From the cell containing the given text, extract its center point as (x, y) coordinate. 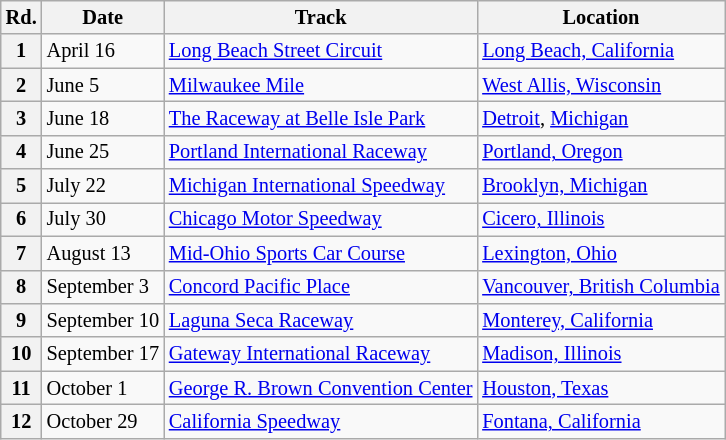
Gateway International Raceway (320, 354)
Portland, Oregon (600, 152)
June 5 (103, 85)
Date (103, 17)
Portland International Raceway (320, 152)
Brooklyn, Michigan (600, 186)
8 (22, 287)
California Speedway (320, 421)
Long Beach Street Circuit (320, 51)
1 (22, 51)
Vancouver, British Columbia (600, 287)
5 (22, 186)
Houston, Texas (600, 388)
4 (22, 152)
Milwaukee Mile (320, 85)
Chicago Motor Speedway (320, 219)
October 29 (103, 421)
June 18 (103, 118)
Long Beach, California (600, 51)
September 3 (103, 287)
12 (22, 421)
August 13 (103, 253)
7 (22, 253)
September 10 (103, 320)
10 (22, 354)
Cicero, Illinois (600, 219)
Rd. (22, 17)
3 (22, 118)
Lexington, Ohio (600, 253)
Track (320, 17)
Monterey, California (600, 320)
Laguna Seca Raceway (320, 320)
June 25 (103, 152)
April 16 (103, 51)
October 1 (103, 388)
Mid-Ohio Sports Car Course (320, 253)
July 30 (103, 219)
September 17 (103, 354)
11 (22, 388)
6 (22, 219)
George R. Brown Convention Center (320, 388)
9 (22, 320)
Fontana, California (600, 421)
Location (600, 17)
Michigan International Speedway (320, 186)
The Raceway at Belle Isle Park (320, 118)
2 (22, 85)
Madison, Illinois (600, 354)
West Allis, Wisconsin (600, 85)
Detroit, Michigan (600, 118)
July 22 (103, 186)
Concord Pacific Place (320, 287)
